Search for the cell housing the specified text and yield its [x, y] center coordinate. 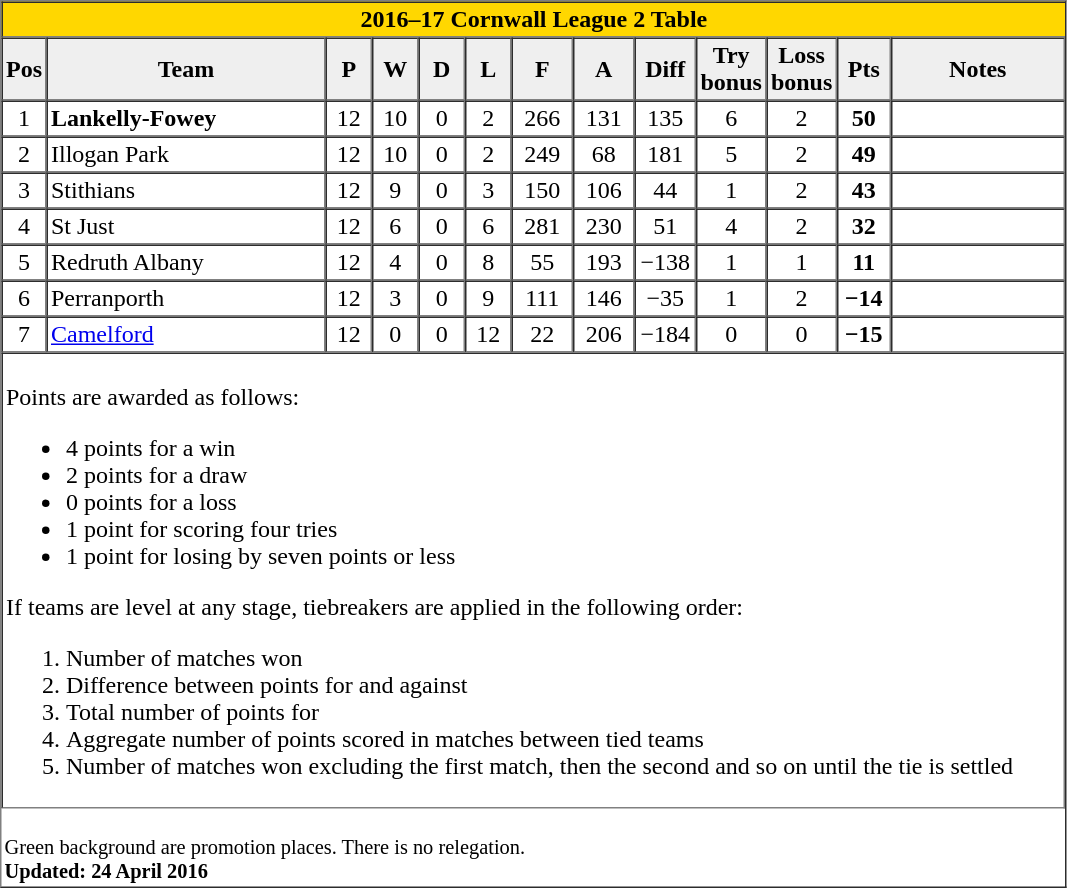
D [441, 70]
Green background are promotion places. There is no relegation. Updated: 24 April 2016 [534, 847]
A [604, 70]
50 [864, 118]
8 [488, 262]
Notes [978, 70]
F [543, 70]
44 [665, 190]
49 [864, 154]
Diff [665, 70]
32 [864, 226]
−35 [665, 298]
Lankelly-Fowey [186, 118]
43 [864, 190]
2016–17 Cornwall League 2 Table [534, 20]
−15 [864, 334]
Pts [864, 70]
135 [665, 118]
W [395, 70]
Pos [24, 70]
−184 [665, 334]
131 [604, 118]
68 [604, 154]
230 [604, 226]
Stithians [186, 190]
Redruth Albany [186, 262]
146 [604, 298]
193 [604, 262]
51 [665, 226]
150 [543, 190]
−14 [864, 298]
Perranporth [186, 298]
266 [543, 118]
−138 [665, 262]
P [349, 70]
Team [186, 70]
11 [864, 262]
Camelford [186, 334]
111 [543, 298]
St Just [186, 226]
281 [543, 226]
181 [665, 154]
Loss bonus [801, 70]
106 [604, 190]
206 [604, 334]
L [488, 70]
55 [543, 262]
7 [24, 334]
249 [543, 154]
Illogan Park [186, 154]
22 [543, 334]
Try bonus [731, 70]
